Output the (x, y) coordinate of the center of the cell containing the given text.  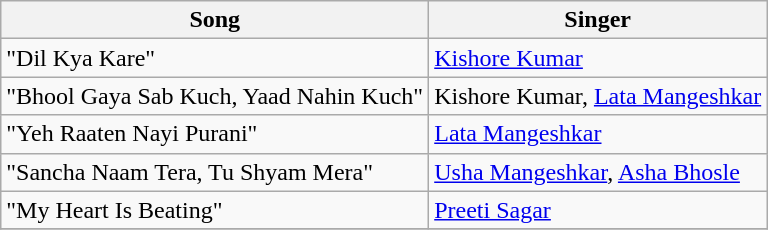
Usha Mangeshkar, Asha Bhosle (598, 172)
Kishore Kumar (598, 58)
Preeti Sagar (598, 210)
Singer (598, 20)
"Yeh Raaten Nayi Purani" (215, 134)
"My Heart Is Beating" (215, 210)
Kishore Kumar, Lata Mangeshkar (598, 96)
Song (215, 20)
Lata Mangeshkar (598, 134)
"Bhool Gaya Sab Kuch, Yaad Nahin Kuch" (215, 96)
"Sancha Naam Tera, Tu Shyam Mera" (215, 172)
"Dil Kya Kare" (215, 58)
